Locate the cell with the specified text and output its [X, Y] center coordinate. 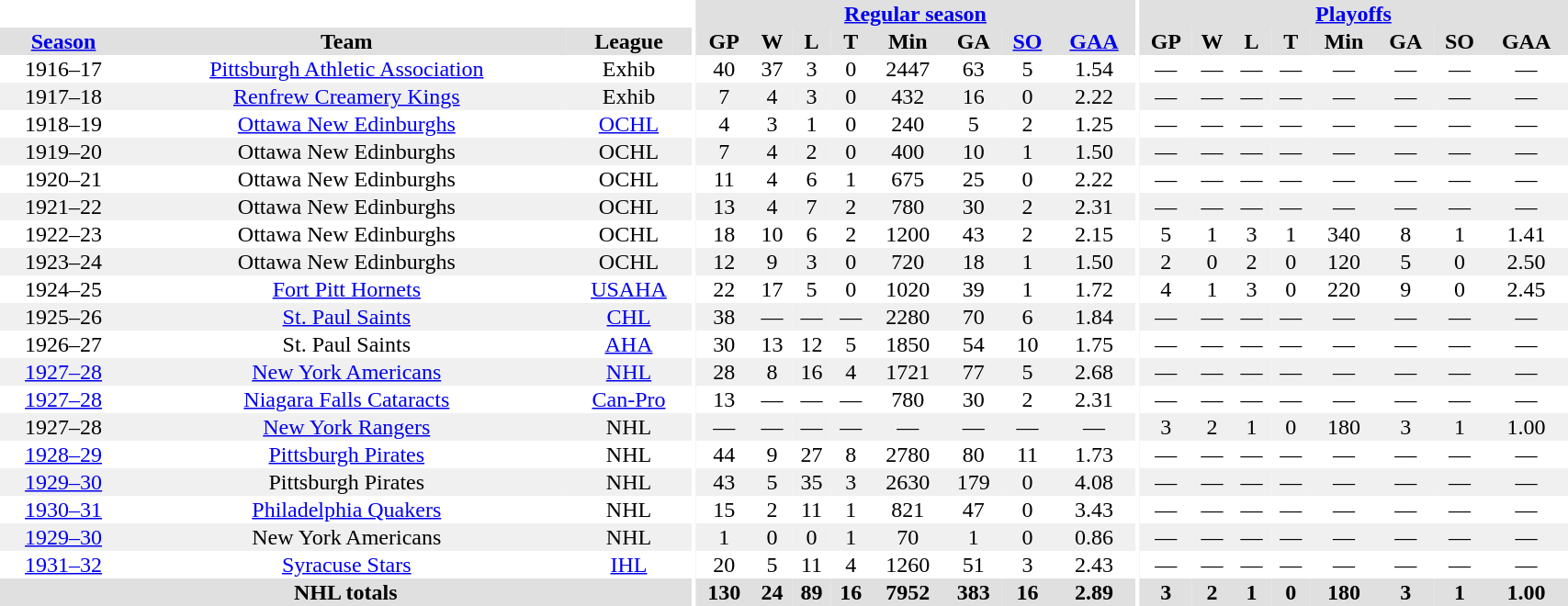
USAHA [628, 289]
3.43 [1093, 510]
80 [974, 454]
1.25 [1093, 124]
1923–24 [63, 262]
1918–19 [63, 124]
AHA [628, 344]
1200 [908, 234]
Syracuse Stars [346, 565]
CHL [628, 317]
2.43 [1093, 565]
League [628, 41]
Fort Pitt Hornets [346, 289]
675 [908, 179]
1917–18 [63, 96]
1921–22 [63, 207]
1931–32 [63, 565]
2780 [908, 454]
120 [1345, 262]
1919–20 [63, 151]
1922–23 [63, 234]
4.08 [1093, 482]
37 [772, 69]
Philadelphia Quakers [346, 510]
1.75 [1093, 344]
Niagara Falls Cataracts [346, 399]
2.68 [1093, 372]
340 [1345, 234]
17 [772, 289]
1020 [908, 289]
1930–31 [63, 510]
1.41 [1527, 234]
NHL totals [345, 592]
89 [812, 592]
Regular season [915, 14]
1.84 [1093, 317]
400 [908, 151]
1924–25 [63, 289]
38 [724, 317]
54 [974, 344]
1928–29 [63, 454]
Team [346, 41]
2.15 [1093, 234]
28 [724, 372]
Can-Pro [628, 399]
130 [724, 592]
0.86 [1093, 537]
39 [974, 289]
1925–26 [63, 317]
432 [908, 96]
1920–21 [63, 179]
35 [812, 482]
22 [724, 289]
IHL [628, 565]
2.45 [1527, 289]
44 [724, 454]
Playoffs [1353, 14]
2447 [908, 69]
27 [812, 454]
Pittsburgh Athletic Association [346, 69]
24 [772, 592]
720 [908, 262]
77 [974, 372]
1916–17 [63, 69]
2.89 [1093, 592]
63 [974, 69]
47 [974, 510]
240 [908, 124]
220 [1345, 289]
2.50 [1527, 262]
15 [724, 510]
7952 [908, 592]
1.72 [1093, 289]
1850 [908, 344]
821 [908, 510]
40 [724, 69]
1721 [908, 372]
20 [724, 565]
2630 [908, 482]
2280 [908, 317]
New York Rangers [346, 427]
1260 [908, 565]
Season [63, 41]
25 [974, 179]
1.54 [1093, 69]
179 [974, 482]
51 [974, 565]
383 [974, 592]
Renfrew Creamery Kings [346, 96]
1926–27 [63, 344]
1.73 [1093, 454]
